Pinpoint the cell where the given text exists, returning its (X, Y) midpoint coordinate. 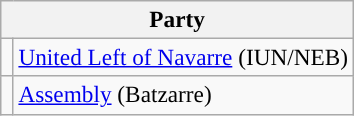
Assembly (Batzarre) (183, 95)
United Left of Navarre (IUN/NEB) (183, 57)
Party (178, 19)
